Output the [x, y] coordinate of the center of the cell containing the given text.  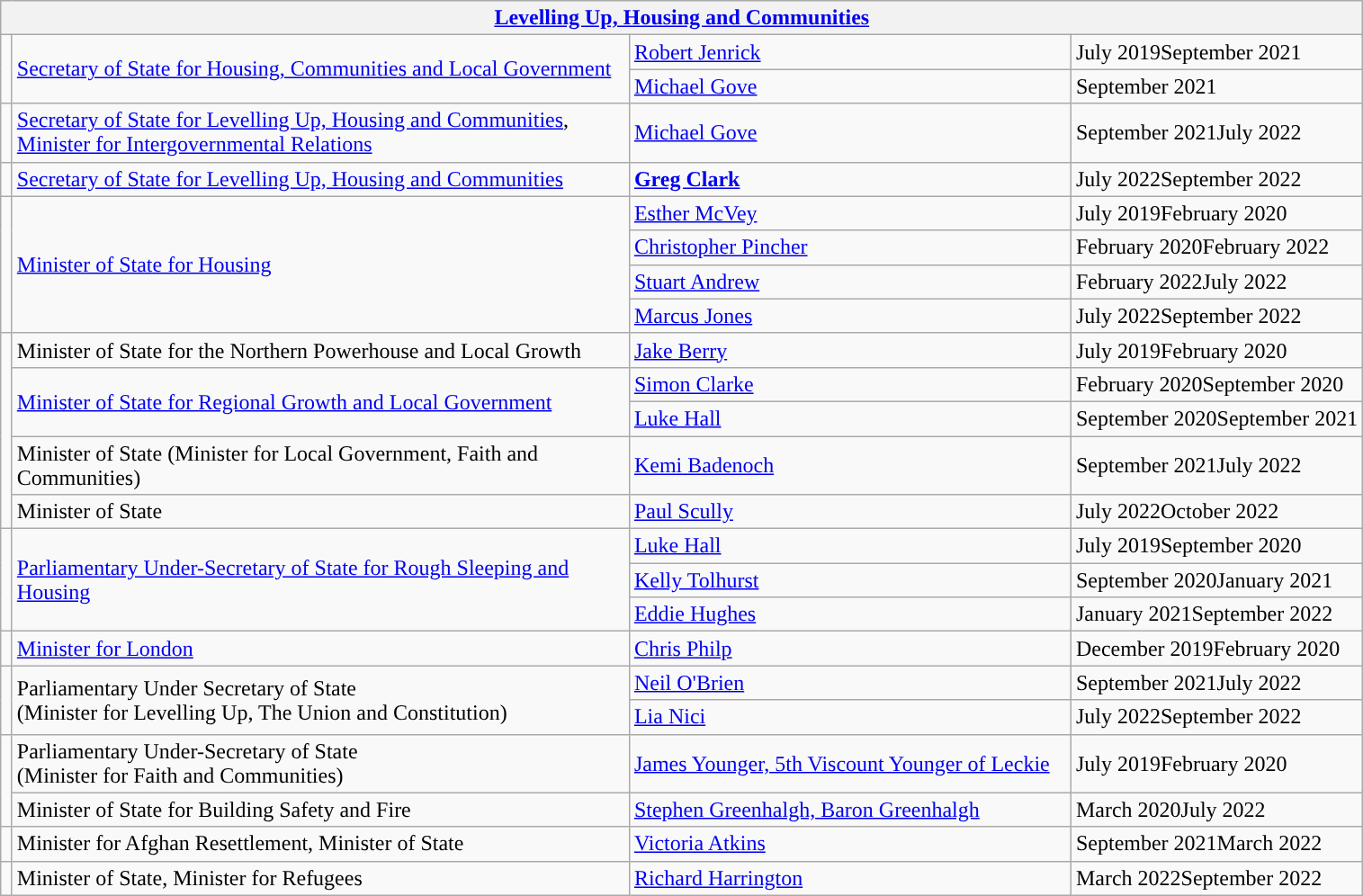
Robert Jenrick [849, 52]
February 2020February 2022 [1216, 247]
February 2022July 2022 [1216, 282]
Parliamentary Under-Secretary of State for Rough Sleeping and Housing [320, 580]
March 2020July 2022 [1216, 810]
Minister of State (Minister for Local Government, Faith and Communities) [320, 464]
Victoria Atkins [849, 844]
Secretary of State for Housing, Communities and Local Government [320, 69]
September 2021March 2022 [1216, 844]
September 2021 [1216, 86]
Kemi Badenoch [849, 464]
Chris Philp [849, 649]
Stephen Greenhalgh, Baron Greenhalgh [849, 810]
Kelly Tolhurst [849, 580]
Marcus Jones [849, 316]
Richard Harrington [849, 878]
January 2021September 2022 [1216, 614]
Parliamentary Under-Secretary of State(Minister for Faith and Communities) [320, 763]
Levelling Up, Housing and Communities [682, 18]
Jake Berry [849, 350]
July 2019September 2021 [1216, 52]
Lia Nici [849, 717]
Paul Scully [849, 512]
Minister of State [320, 512]
Neil O'Brien [849, 683]
Secretary of State for Levelling Up, Housing and Communities [320, 179]
July 2019September 2020 [1216, 546]
Minister of State for Housing [320, 264]
Greg Clark [849, 179]
Secretary of State for Levelling Up, Housing and Communities, Minister for Intergovernmental Relations [320, 133]
Esther McVey [849, 213]
Minister of State, Minister for Refugees [320, 878]
Stuart Andrew [849, 282]
Simon Clarke [849, 384]
Minister for London [320, 649]
Eddie Hughes [849, 614]
December 2019February 2020 [1216, 649]
Minister of State for the Northern Powerhouse and Local Growth [320, 350]
Minister of State for Regional Growth and Local Government [320, 401]
Christopher Pincher [849, 247]
Parliamentary Under Secretary of State(Minister for Levelling Up, The Union and Constitution) [320, 700]
July 2022October 2022 [1216, 512]
Minister of State for Building Safety and Fire [320, 810]
September 2020September 2021 [1216, 418]
February 2020September 2020 [1216, 384]
Minister for Afghan Resettlement, Minister of State [320, 844]
March 2022September 2022 [1216, 878]
James Younger, 5th Viscount Younger of Leckie [849, 763]
September 2020January 2021 [1216, 580]
